Provide the (X, Y) coordinate of the cell's center where the given text is located.  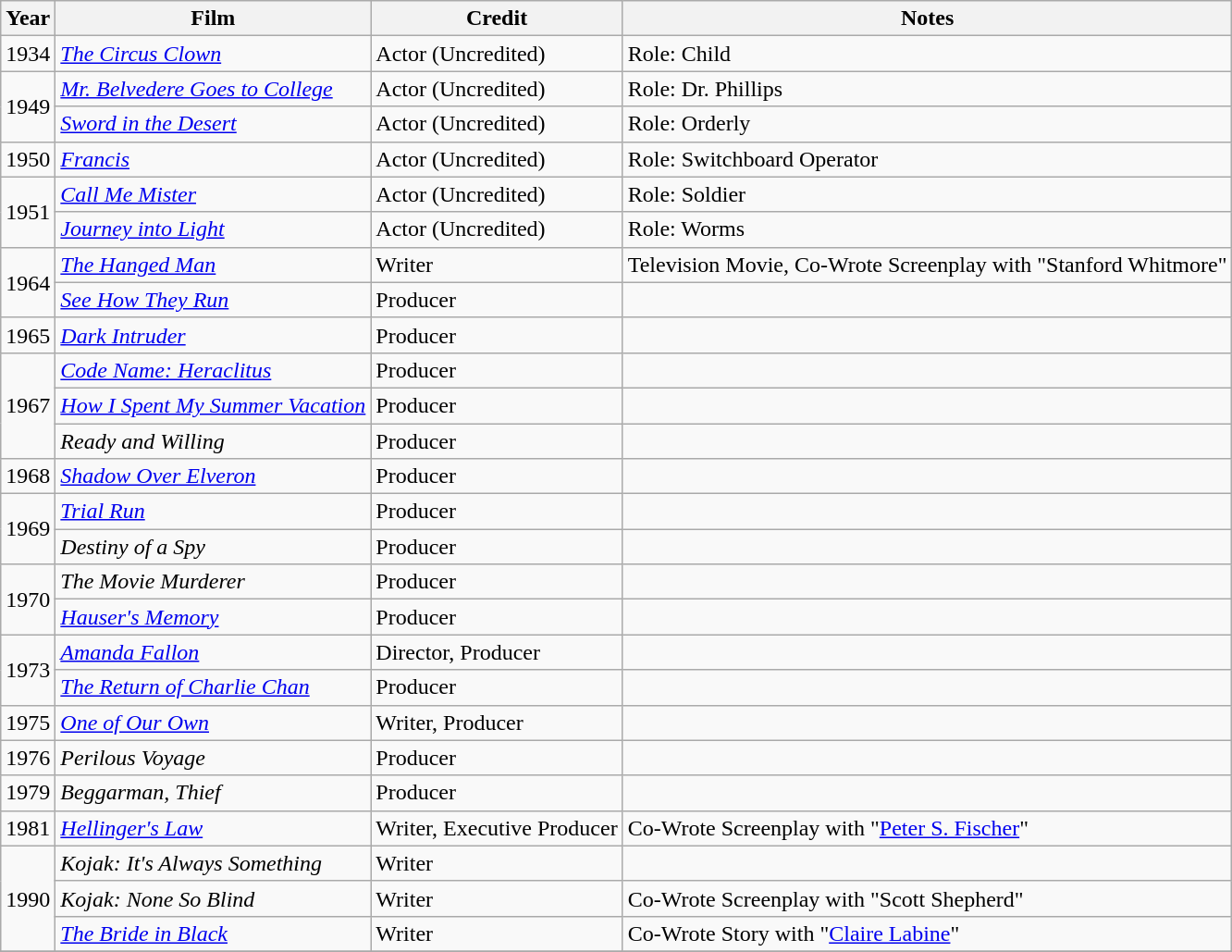
Role: Soldier (927, 194)
1950 (28, 159)
Sword in the Desert (213, 124)
How I Spent My Summer Vacation (213, 405)
Kojak: It's Always Something (213, 863)
Director, Producer (497, 652)
Mr. Belvedere Goes to College (213, 89)
Role: Switchboard Operator (927, 159)
1968 (28, 476)
Film (213, 19)
Co-Wrote Screenplay with "Peter S. Fischer" (927, 828)
Destiny of a Spy (213, 547)
Hellinger's Law (213, 828)
Credit (497, 19)
1975 (28, 723)
Role: Orderly (927, 124)
See How They Run (213, 300)
1964 (28, 282)
Role: Dr. Phillips (927, 89)
The Return of Charlie Chan (213, 687)
One of Our Own (213, 723)
Writer, Executive Producer (497, 828)
Trial Run (213, 512)
Journey into Light (213, 229)
Call Me Mister (213, 194)
1973 (28, 670)
1965 (28, 335)
1967 (28, 405)
The Bride in Black (213, 933)
1981 (28, 828)
Co-Wrote Screenplay with "Scott Shepherd" (927, 898)
Dark Intruder (213, 335)
Role: Worms (927, 229)
The Movie Murderer (213, 582)
Amanda Fallon (213, 652)
1970 (28, 600)
Writer, Producer (497, 723)
Ready and Willing (213, 441)
Year (28, 19)
Perilous Voyage (213, 758)
Notes (927, 19)
1969 (28, 529)
Hauser's Memory (213, 617)
Television Movie, Co-Wrote Screenplay with "Stanford Whitmore" (927, 265)
Shadow Over Elveron (213, 476)
Co-Wrote Story with "Claire Labine" (927, 933)
Role: Child (927, 54)
1976 (28, 758)
Kojak: None So Blind (213, 898)
1949 (28, 106)
The Circus Clown (213, 54)
1934 (28, 54)
Francis (213, 159)
1979 (28, 793)
1990 (28, 898)
The Hanged Man (213, 265)
1951 (28, 212)
Code Name: Heraclitus (213, 370)
Beggarman, Thief (213, 793)
